Return (x, y) of the center of cell containing provided text 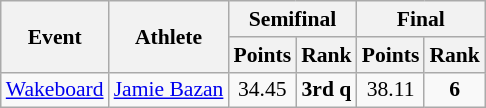
Semifinal (292, 19)
3rd q (326, 90)
6 (454, 90)
Athlete (169, 36)
Final (421, 19)
38.11 (391, 90)
34.45 (262, 90)
Wakeboard (55, 90)
Event (55, 36)
Jamie Bazan (169, 90)
